Output the (X, Y) coordinate of the center of the cell containing the given text.  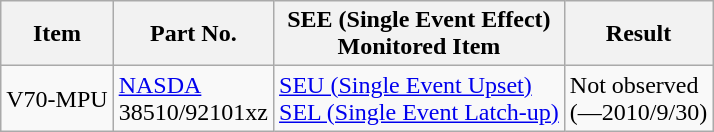
SEU (Single Event Upset)SEL (Single Event Latch-up) (420, 98)
Item (57, 34)
NASDA38510/92101xz (193, 98)
Not observed(—2010/9/30) (638, 98)
V70-MPU (57, 98)
SEE (Single Event Effect)Monitored Item (420, 34)
Part No. (193, 34)
Result (638, 34)
